Detect which cell encompasses the target text, then output its [X, Y] center coordinate. 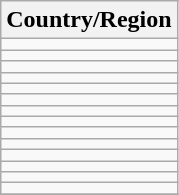
Country/Region [89, 20]
